For the text-containing cell, return its midpoint in [x, y] coordinate format. 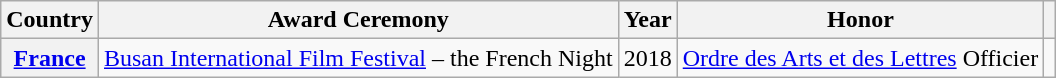
France [50, 58]
2018 [648, 58]
Busan International Film Festival – the French Night [358, 58]
Award Ceremony [358, 20]
Ordre des Arts et des Lettres Officier [860, 58]
Year [648, 20]
Honor [860, 20]
Country [50, 20]
